Identify which cell holds the provided text, then report its [x, y] central coordinate. 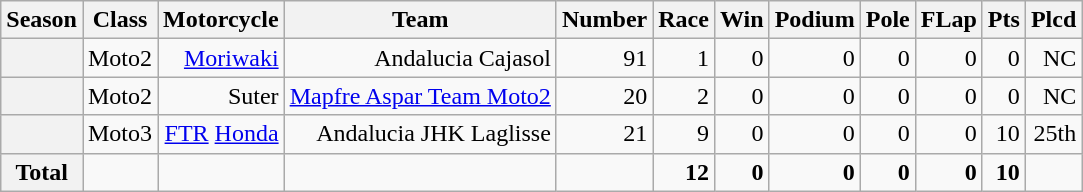
FLap [948, 20]
Class [120, 20]
Pts [1004, 20]
91 [604, 58]
Andalucia JHK Laglisse [420, 134]
12 [684, 172]
Motorcycle [222, 20]
Moriwaki [222, 58]
Total [42, 172]
Podium [814, 20]
Team [420, 20]
Pole [888, 20]
Mapfre Aspar Team Moto2 [420, 96]
9 [684, 134]
Number [604, 20]
Suter [222, 96]
25th [1053, 134]
Andalucia Cajasol [420, 58]
20 [604, 96]
21 [604, 134]
Plcd [1053, 20]
1 [684, 58]
Race [684, 20]
Win [742, 20]
Moto3 [120, 134]
FTR Honda [222, 134]
Season [42, 20]
2 [684, 96]
